Locate the cell with the specified text and output its (x, y) center coordinate. 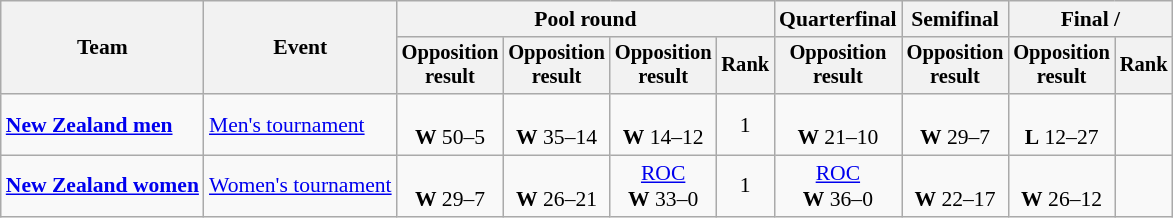
W 35–14 (556, 124)
Quarterfinal (838, 19)
W 14–12 (664, 124)
W 21–10 (838, 124)
Team (102, 48)
ROCW 33–0 (664, 186)
W 26–12 (1062, 186)
New Zealand women (102, 186)
Pool round (586, 19)
W 50–5 (450, 124)
Semifinal (956, 19)
W 22–17 (956, 186)
Event (300, 48)
L 12–27 (1062, 124)
Men's tournament (300, 124)
Women's tournament (300, 186)
W 26–21 (556, 186)
Final / (1090, 19)
New Zealand men (102, 124)
ROCW 36–0 (838, 186)
